Capture the cell that displays the provided text and extract its (X, Y) central coordinate. 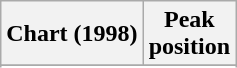
Peakposition (189, 34)
Chart (1998) (72, 34)
